Scan for the cell matching the given text and deliver its [x, y] coordinate at center. 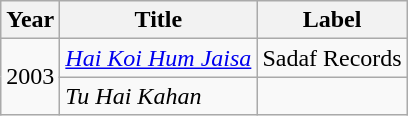
2003 [30, 77]
Title [158, 20]
Hai Koi Hum Jaisa [158, 58]
Tu Hai Kahan [158, 96]
Label [332, 20]
Sadaf Records [332, 58]
Year [30, 20]
